Find where the given text appears and provide that cell's center as (X, Y) coordinate. 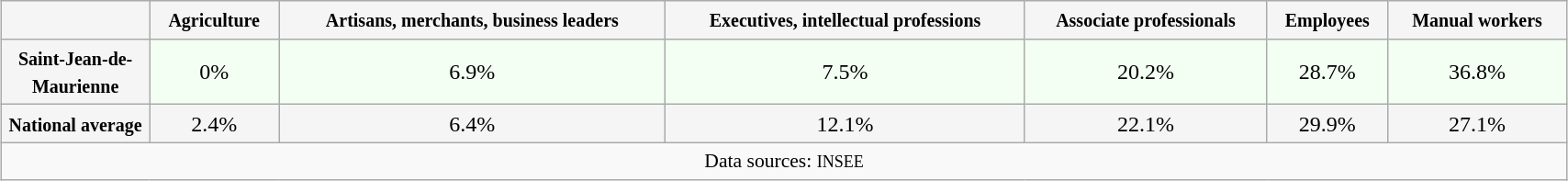
Data sources: INSEE (784, 161)
36.8% (1478, 72)
27.1% (1478, 123)
6.4% (472, 123)
7.5% (845, 72)
20.2% (1146, 72)
Manual workers (1478, 20)
29.9% (1327, 123)
Artisans, merchants, business leaders (472, 20)
Associate professionals (1146, 20)
0% (215, 72)
Agriculture (215, 20)
28.7% (1327, 72)
National average (75, 123)
Saint-Jean-de-Maurienne (75, 72)
Employees (1327, 20)
2.4% (215, 123)
6.9% (472, 72)
22.1% (1146, 123)
12.1% (845, 123)
Executives, intellectual professions (845, 20)
